Find where the given text appears and provide that cell's center as [x, y] coordinate. 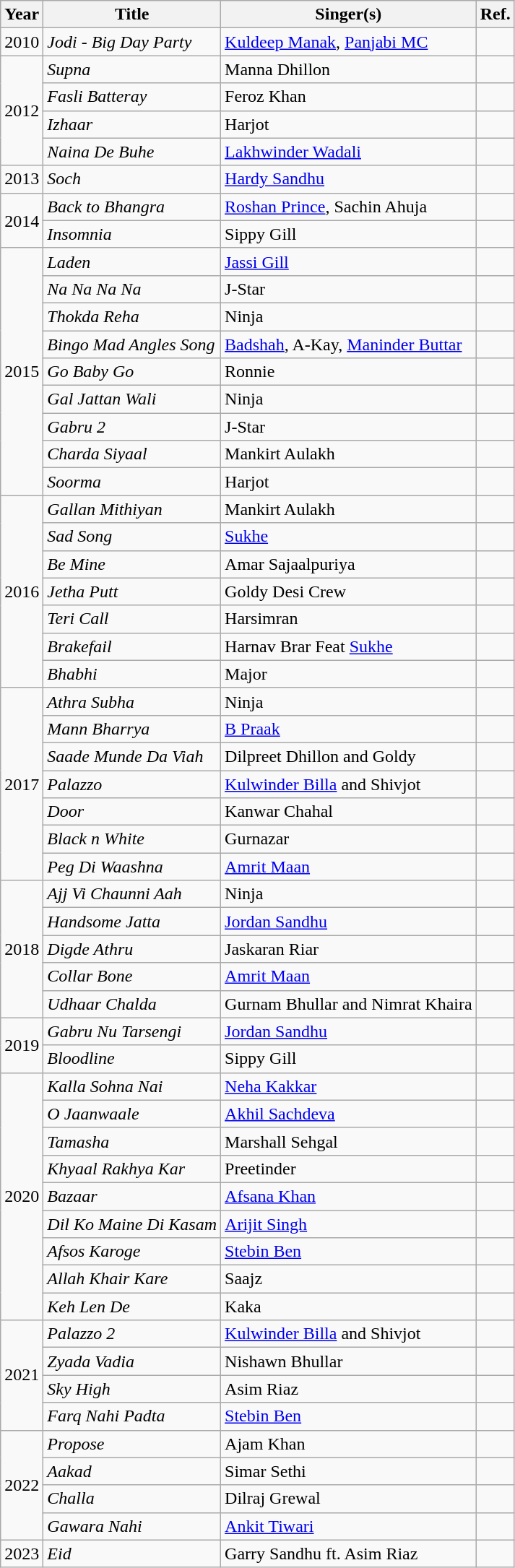
Title [132, 14]
Palazzo [132, 784]
Preetinder [349, 1169]
Gurnazar [349, 839]
Badshah, A-Kay, Maninder Buttar [349, 345]
2010 [22, 42]
Door [132, 812]
Jassi Gill [349, 261]
Peg Di Waashna [132, 867]
Zyada Vadia [132, 1361]
Ref. [495, 14]
Soorma [132, 482]
Palazzo 2 [132, 1334]
Udhaar Chalda [132, 1004]
Bazaar [132, 1196]
2020 [22, 1196]
2014 [22, 220]
2013 [22, 179]
Ajam Khan [349, 1444]
Insomnia [132, 234]
Challa [132, 1499]
Jodi - Big Day Party [132, 42]
Sky High [132, 1389]
Be Mine [132, 564]
2015 [22, 371]
Charda Siyaal [132, 454]
Afsos Karoge [132, 1252]
2019 [22, 1045]
2022 [22, 1485]
Allah Khair Kare [132, 1279]
2023 [22, 1554]
Ajj Vi Chaunni Aah [132, 894]
Simar Sethi [349, 1471]
Brakefail [132, 646]
2017 [22, 784]
Neha Kakkar [349, 1086]
Aakad [132, 1471]
Fasli Batteray [132, 97]
Year [22, 14]
Eid [132, 1554]
Bloodline [132, 1059]
Mann Bharrya [132, 729]
Naina De Buhe [132, 152]
Major [349, 674]
Supna [132, 69]
Gabru 2 [132, 427]
Afsana Khan [349, 1196]
Gal Jattan Wali [132, 399]
Izhaar [132, 124]
Athra Subha [132, 701]
Soch [132, 179]
Kaka [349, 1307]
Lakhwinder Wadali [349, 152]
Garry Sandhu ft. Asim Riaz [349, 1554]
2016 [22, 592]
Gurnam Bhullar and Nimrat Khaira [349, 1004]
Keh Len De [132, 1307]
Jetha Putt [132, 592]
Gawara Nahi [132, 1526]
Akhil Sachdeva [349, 1114]
Collar Bone [132, 976]
Kalla Sohna Nai [132, 1086]
Khyaal Rakhya Kar [132, 1169]
Teri Call [132, 619]
Roshan Prince, Sachin Ahuja [349, 207]
O Jaanwaale [132, 1114]
Gallan Mithiyan [132, 509]
Manna Dhillon [349, 69]
Amar Sajaalpuriya [349, 564]
Jaskaran Riar [349, 949]
Tamasha [132, 1141]
Sukhe [349, 537]
2021 [22, 1375]
Kanwar Chahal [349, 812]
Laden [132, 261]
Na Na Na Na [132, 289]
Ronnie [349, 372]
Feroz Khan [349, 97]
Harsimran [349, 619]
Bhabhi [132, 674]
Ankit Tiwari [349, 1526]
Farq Nahi Padta [132, 1416]
Arijit Singh [349, 1224]
Nishawn Bhullar [349, 1361]
Handsome Jatta [132, 922]
Black n White [132, 839]
Digde Athru [132, 949]
B Praak [349, 729]
Asim Riaz [349, 1389]
Go Baby Go [132, 372]
2018 [22, 949]
Saajz [349, 1279]
Kuldeep Manak, Panjabi MC [349, 42]
Gabru Nu Tarsengi [132, 1031]
Hardy Sandhu [349, 179]
Dil Ko Maine Di Kasam [132, 1224]
Harnav Brar Feat Sukhe [349, 646]
Sad Song [132, 537]
2012 [22, 111]
Dilpreet Dhillon and Goldy [349, 756]
Back to Bhangra [132, 207]
Goldy Desi Crew [349, 592]
Marshall Sehgal [349, 1141]
Propose [132, 1444]
Bingo Mad Angles Song [132, 345]
Singer(s) [349, 14]
Thokda Reha [132, 316]
Dilraj Grewal [349, 1499]
Saade Munde Da Viah [132, 756]
